Output the [x, y] coordinate of the center of the cell containing the given text.  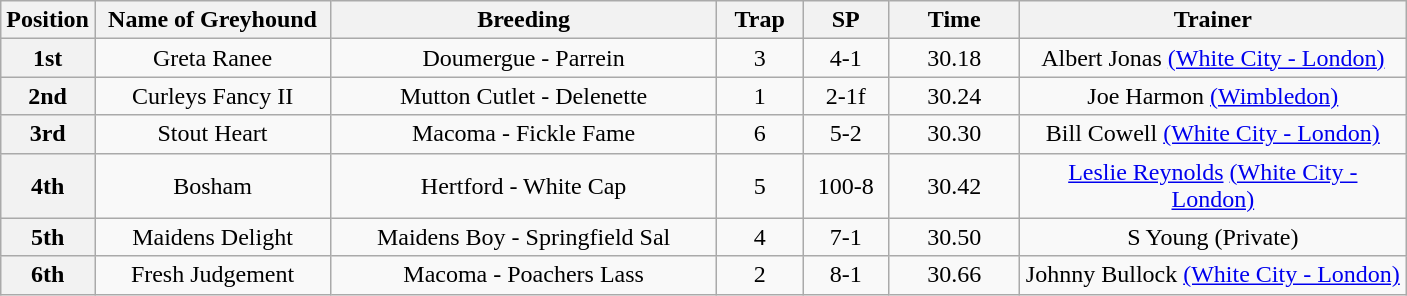
Bosham [212, 186]
30.66 [954, 275]
2nd [48, 96]
Doumergue - Parrein [524, 58]
1 [760, 96]
Position [48, 20]
30.42 [954, 186]
5-2 [846, 134]
Macoma - Poachers Lass [524, 275]
S Young (Private) [1213, 237]
Curleys Fancy II [212, 96]
6th [48, 275]
4th [48, 186]
7-1 [846, 237]
3rd [48, 134]
100-8 [846, 186]
Hertford - White Cap [524, 186]
Macoma - Fickle Fame [524, 134]
3 [760, 58]
Leslie Reynolds (White City - London) [1213, 186]
2-1f [846, 96]
Maidens Boy - Springfield Sal [524, 237]
4 [760, 237]
Fresh Judgement [212, 275]
2 [760, 275]
Mutton Cutlet - Delenette [524, 96]
5 [760, 186]
30.50 [954, 237]
8-1 [846, 275]
4-1 [846, 58]
Maidens Delight [212, 237]
30.24 [954, 96]
Greta Ranee [212, 58]
Stout Heart [212, 134]
1st [48, 58]
Breeding [524, 20]
Trainer [1213, 20]
30.30 [954, 134]
Joe Harmon (Wimbledon) [1213, 96]
Trap [760, 20]
Bill Cowell (White City - London) [1213, 134]
Name of Greyhound [212, 20]
Time [954, 20]
5th [48, 237]
SP [846, 20]
Albert Jonas (White City - London) [1213, 58]
6 [760, 134]
Johnny Bullock (White City - London) [1213, 275]
30.18 [954, 58]
